Output the [x, y] coordinate of the center of the cell containing the given text.  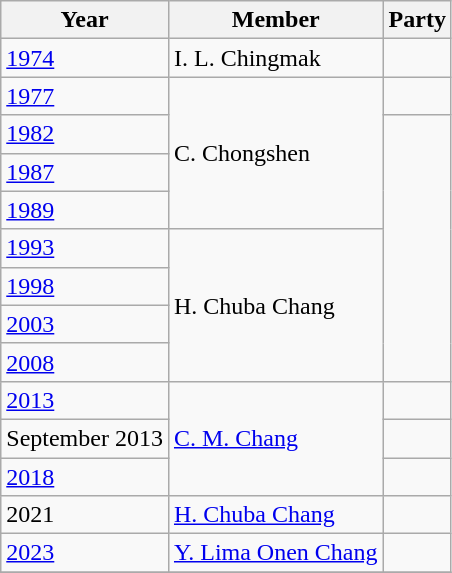
Y. Lima Onen Chang [276, 553]
September 2013 [85, 438]
Member [276, 20]
1977 [85, 96]
2013 [85, 400]
2018 [85, 477]
Party [417, 20]
2023 [85, 553]
C. Chongshen [276, 153]
1982 [85, 134]
1998 [85, 286]
C. M. Chang [276, 438]
1993 [85, 248]
2021 [85, 515]
1987 [85, 172]
1989 [85, 210]
2008 [85, 362]
I. L. Chingmak [276, 58]
2003 [85, 324]
1974 [85, 58]
Year [85, 20]
